Determine the [x, y] coordinate at the center of the cell enclosing the given text.  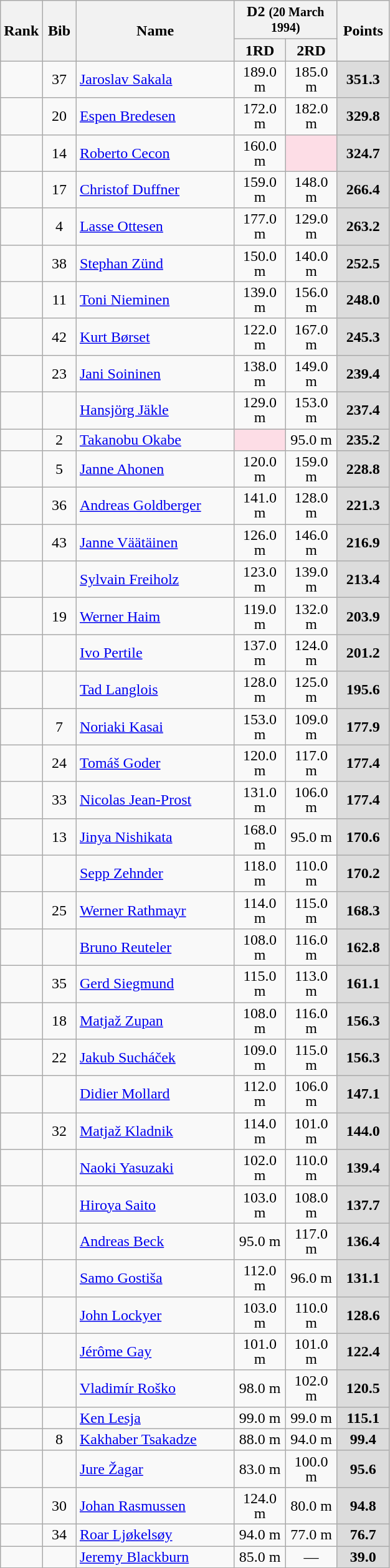
25 [60, 910]
237.4 [363, 410]
Andreas Goldberger [155, 506]
147.1 [363, 1095]
148.0 m [311, 189]
149.0 m [311, 374]
123.0 m [260, 579]
128.6 [363, 1315]
139.4 [363, 1168]
Didier Mollard [155, 1095]
37 [60, 80]
252.5 [363, 263]
118.0 m [260, 873]
Jaroslav Sakala [155, 80]
2RD [311, 50]
Naoki Yasuzaki [155, 1168]
5 [60, 470]
D2 (20 March 1994) [285, 20]
Janne Väätäinen [155, 543]
Jinya Nishikata [155, 837]
1RD [260, 50]
76.7 [363, 1534]
36 [60, 506]
239.4 [363, 374]
177.0 m [260, 227]
122.4 [363, 1351]
Matjaž Kladnik [155, 1131]
80.0 m [311, 1506]
185.0 m [311, 80]
Name [155, 31]
140.0 m [311, 263]
Samo Gostiša [155, 1278]
Gerd Siegmund [155, 984]
83.0 m [260, 1468]
203.9 [363, 616]
Points [363, 31]
Jure Žagar [155, 1468]
John Lockyer [155, 1315]
20 [60, 116]
88.0 m [260, 1440]
266.4 [363, 189]
Hiroya Saito [155, 1204]
35 [60, 984]
Andreas Beck [155, 1242]
Hansjörg Jäkle [155, 410]
Takanobu Okabe [155, 440]
167.0 m [311, 336]
33 [60, 800]
132.0 m [311, 616]
Kakhaber Tsakadze [155, 1440]
329.8 [363, 116]
221.3 [363, 506]
182.0 m [311, 116]
95.6 [363, 1468]
7 [60, 726]
Tad Langlois [155, 690]
126.0 m [260, 543]
19 [60, 616]
Jani Soininen [155, 374]
189.0 m [260, 80]
Noriaki Kasai [155, 726]
23 [60, 374]
136.4 [363, 1242]
146.0 m [311, 543]
4 [60, 227]
Werner Rathmayr [155, 910]
Werner Haim [155, 616]
38 [60, 263]
Nicolas Jean-Prost [155, 800]
Sepp Zehnder [155, 873]
Bib [60, 31]
168.0 m [260, 837]
113.0 m [311, 984]
Jérôme Gay [155, 1351]
131.1 [363, 1278]
96.0 m [311, 1278]
Jakub Sucháček [155, 1057]
39.0 [363, 1557]
170.6 [363, 837]
201.2 [363, 653]
Janne Ahonen [155, 470]
Kurt Børset [155, 336]
Stephan Zünd [155, 263]
168.3 [363, 910]
228.8 [363, 470]
Tomáš Goder [155, 763]
245.3 [363, 336]
22 [60, 1057]
32 [60, 1131]
94.8 [363, 1506]
34 [60, 1534]
24 [60, 763]
11 [60, 300]
Bruno Reuteler [155, 947]
85.0 m [260, 1557]
120.5 [363, 1389]
138.0 m [260, 374]
137.0 m [260, 653]
Lasse Ottesen [155, 227]
177.9 [363, 726]
13 [60, 837]
137.7 [363, 1204]
248.0 [363, 300]
Sylvain Freiholz [155, 579]
216.9 [363, 543]
Johan Rasmussen [155, 1506]
2 [60, 440]
17 [60, 189]
172.0 m [260, 116]
324.7 [363, 153]
131.0 m [260, 800]
115.1 [363, 1417]
30 [60, 1506]
Rank [21, 31]
162.8 [363, 947]
Ivo Pertile [155, 653]
43 [60, 543]
18 [60, 1021]
263.2 [363, 227]
156.0 m [311, 300]
351.3 [363, 80]
119.0 m [260, 616]
Toni Nieminen [155, 300]
42 [60, 336]
Ken Lesja [155, 1417]
144.0 [363, 1131]
100.0 m [311, 1468]
Roar Ljøkelsøy [155, 1534]
122.0 m [260, 336]
150.0 m [260, 263]
98.0 m [260, 1389]
213.4 [363, 579]
Jeremy Blackburn [155, 1557]
— [311, 1557]
Christof Duffner [155, 189]
14 [60, 153]
235.2 [363, 440]
Espen Bredesen [155, 116]
125.0 m [311, 690]
Roberto Cecon [155, 153]
Matjaž Zupan [155, 1021]
77.0 m [311, 1534]
99.4 [363, 1440]
160.0 m [260, 153]
170.2 [363, 873]
8 [60, 1440]
195.6 [363, 690]
141.0 m [260, 506]
Vladimír Roško [155, 1389]
161.1 [363, 984]
